Capture the cell that displays the provided text and extract its (X, Y) central coordinate. 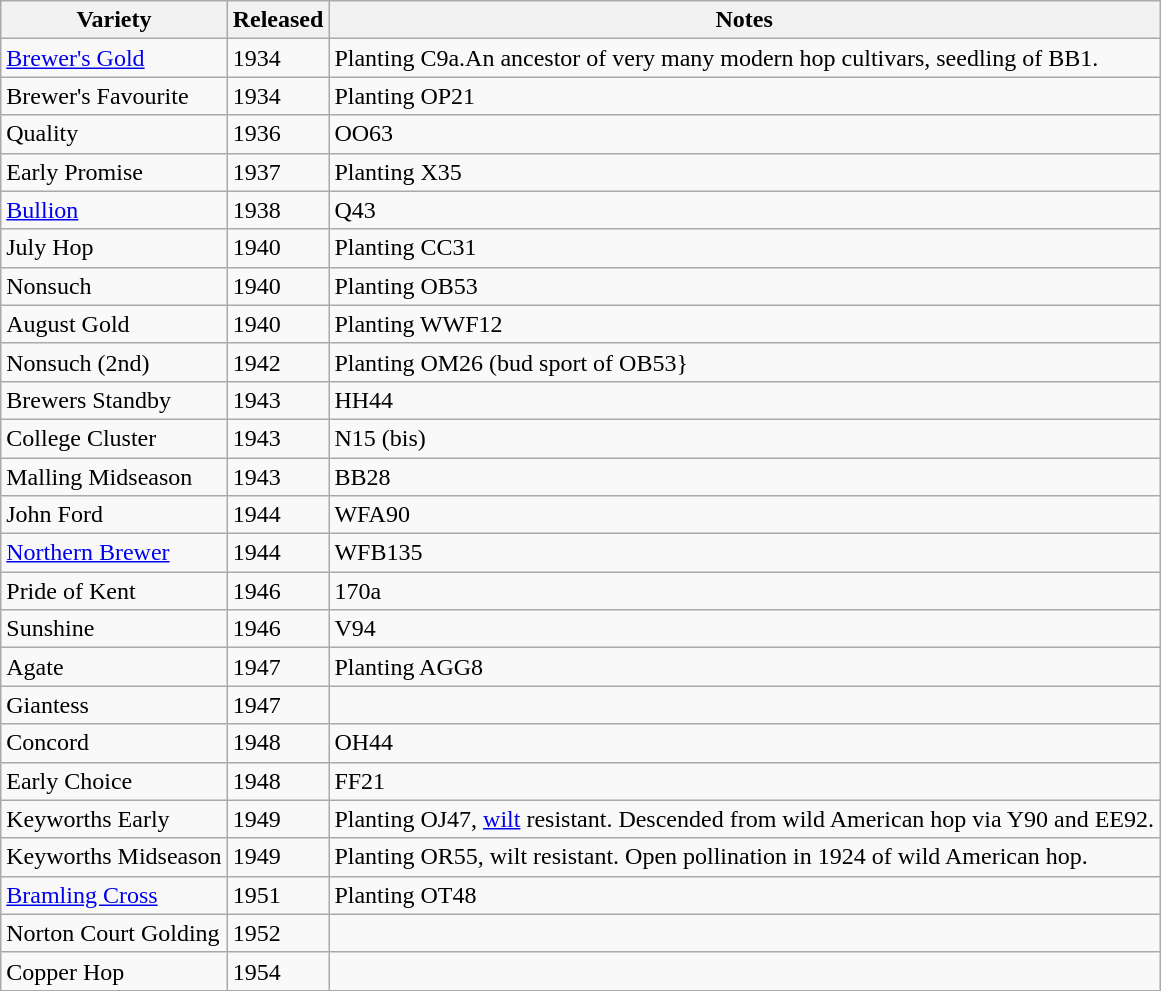
Released (278, 20)
1954 (278, 971)
1942 (278, 362)
Planting WWF12 (744, 324)
1951 (278, 895)
Planting OM26 (bud sport of OB53} (744, 362)
Planting CC31 (744, 248)
170a (744, 591)
Planting C9a.An ancestor of very many modern hop cultivars, seedling of BB1. (744, 58)
August Gold (114, 324)
Brewers Standby (114, 400)
Notes (744, 20)
Early Choice (114, 781)
Brewer's Gold (114, 58)
1936 (278, 134)
Copper Hop (114, 971)
WFA90 (744, 515)
FF21 (744, 781)
Planting OR55, wilt resistant. Open pollination in 1924 of wild American hop. (744, 857)
Bramling Cross (114, 895)
1937 (278, 172)
Planting OJ47, wilt resistant. Descended from wild American hop via Y90 and EE92. (744, 819)
Concord (114, 743)
OH44 (744, 743)
Keyworths Early (114, 819)
Northern Brewer (114, 553)
Planting OT48 (744, 895)
N15 (bis) (744, 438)
Early Promise (114, 172)
Planting AGG8 (744, 667)
Keyworths Midseason (114, 857)
Q43 (744, 210)
John Ford (114, 515)
Bullion (114, 210)
College Cluster (114, 438)
1938 (278, 210)
BB28 (744, 477)
Giantess (114, 705)
OO63 (744, 134)
Agate (114, 667)
Planting X35 (744, 172)
Norton Court Golding (114, 933)
Sunshine (114, 629)
Brewer's Favourite (114, 96)
1952 (278, 933)
Planting OP21 (744, 96)
Variety (114, 20)
Pride of Kent (114, 591)
Nonsuch (2nd) (114, 362)
Planting OB53 (744, 286)
V94 (744, 629)
Malling Midseason (114, 477)
WFB135 (744, 553)
July Hop (114, 248)
Quality (114, 134)
HH44 (744, 400)
Nonsuch (114, 286)
